Find where the given text appears and provide that cell's center as (X, Y) coordinate. 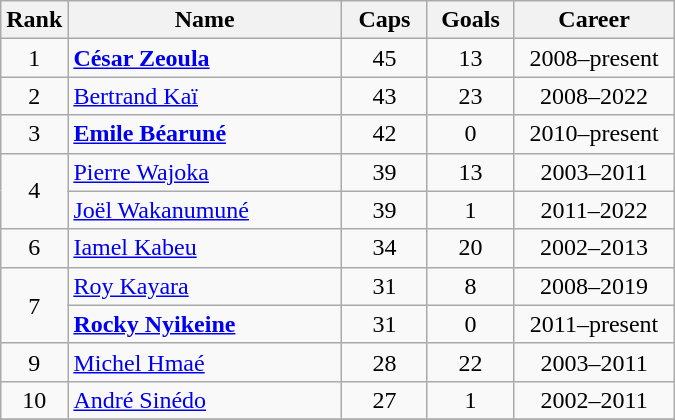
Rank (34, 20)
22 (470, 362)
42 (384, 134)
Emile Béaruné (205, 134)
Bertrand Kaï (205, 96)
Name (205, 20)
Goals (470, 20)
7 (34, 305)
3 (34, 134)
2008–present (594, 58)
César Zeoula (205, 58)
2011–present (594, 324)
20 (470, 248)
8 (470, 286)
2010–present (594, 134)
2011–2022 (594, 210)
2008–2022 (594, 96)
28 (384, 362)
2008–2019 (594, 286)
Michel Hmaé (205, 362)
6 (34, 248)
27 (384, 400)
Pierre Wajoka (205, 172)
2 (34, 96)
Rocky Nyikeine (205, 324)
34 (384, 248)
9 (34, 362)
Career (594, 20)
2002–2013 (594, 248)
45 (384, 58)
Roy Kayara (205, 286)
43 (384, 96)
André Sinédo (205, 400)
2002–2011 (594, 400)
23 (470, 96)
Iamel Kabeu (205, 248)
Joël Wakanumuné (205, 210)
4 (34, 191)
Caps (384, 20)
10 (34, 400)
